Return the [x, y] coordinate for the center point of the cell that contains the specified text.  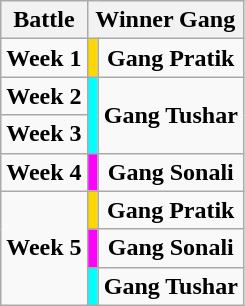
Week 2 [44, 96]
Week 1 [44, 58]
Week 3 [44, 134]
Week 4 [44, 172]
Winner Gang [165, 20]
Battle [44, 20]
Week 5 [44, 248]
